Return the (x, y) coordinate for the center point of the cell that contains the specified text.  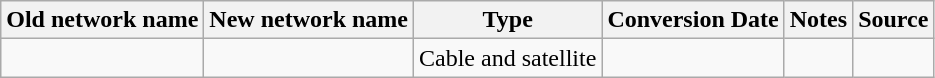
Notes (818, 20)
Cable and satellite (508, 58)
Source (894, 20)
Conversion Date (693, 20)
New network name (309, 20)
Old network name (102, 20)
Type (508, 20)
